Scan for the cell matching the given text and deliver its (x, y) coordinate at center. 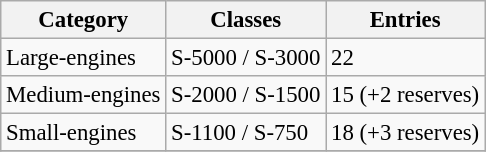
Category (84, 20)
S-1100 / S-750 (246, 133)
Classes (246, 20)
Entries (406, 20)
Small-engines (84, 133)
Large-engines (84, 58)
S-2000 / S-1500 (246, 95)
22 (406, 58)
15 (+2 reserves) (406, 95)
Medium-engines (84, 95)
S-5000 / S-3000 (246, 58)
18 (+3 reserves) (406, 133)
